Locate the cell with the specified text and output its [X, Y] center coordinate. 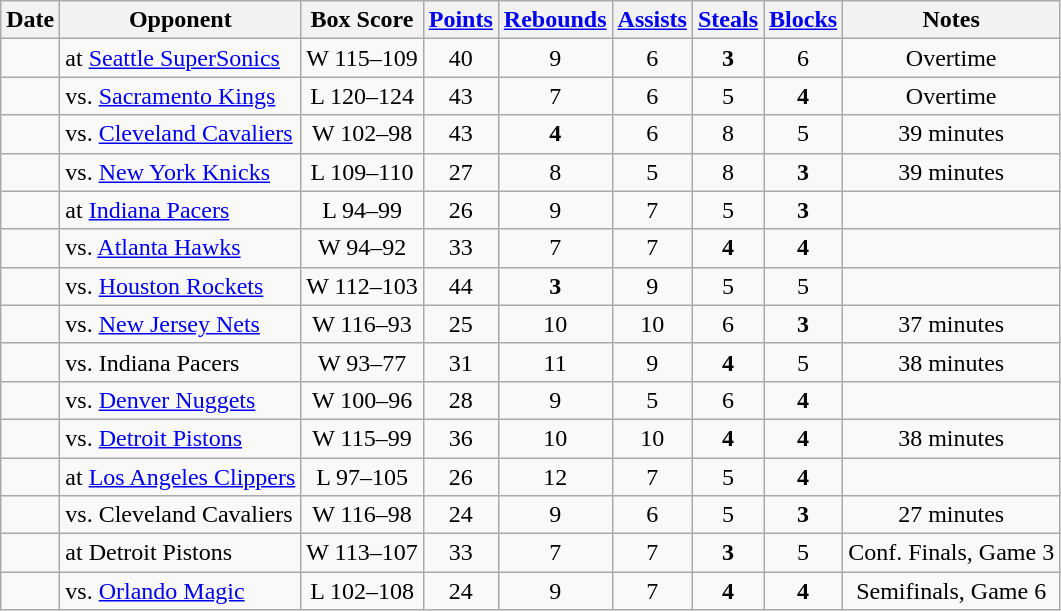
vs. Orlando Magic [180, 591]
Blocks [804, 20]
Points [460, 20]
25 [460, 324]
L 109–110 [362, 172]
vs. Houston Rockets [180, 286]
W 100–96 [362, 400]
Assists [652, 20]
at Indiana Pacers [180, 210]
40 [460, 58]
W 102–98 [362, 134]
Semifinals, Game 6 [952, 591]
L 120–124 [362, 96]
W 116–98 [362, 515]
at Seattle SuperSonics [180, 58]
12 [555, 477]
Box Score [362, 20]
at Los Angeles Clippers [180, 477]
W 112–103 [362, 286]
36 [460, 438]
11 [555, 362]
at Detroit Pistons [180, 553]
vs. Indiana Pacers [180, 362]
W 94–92 [362, 248]
vs. Detroit Pistons [180, 438]
vs. New Jersey Nets [180, 324]
27 minutes [952, 515]
Steals [728, 20]
vs. Atlanta Hawks [180, 248]
Opponent [180, 20]
L 102–108 [362, 591]
44 [460, 286]
W 116–93 [362, 324]
Date [30, 20]
vs. Denver Nuggets [180, 400]
Conf. Finals, Game 3 [952, 553]
31 [460, 362]
Rebounds [555, 20]
vs. New York Knicks [180, 172]
W 93–77 [362, 362]
W 113–107 [362, 553]
L 94–99 [362, 210]
28 [460, 400]
Notes [952, 20]
W 115–99 [362, 438]
27 [460, 172]
W 115–109 [362, 58]
vs. Sacramento Kings [180, 96]
L 97–105 [362, 477]
37 minutes [952, 324]
